Detect which cell encompasses the target text, then output its (x, y) center coordinate. 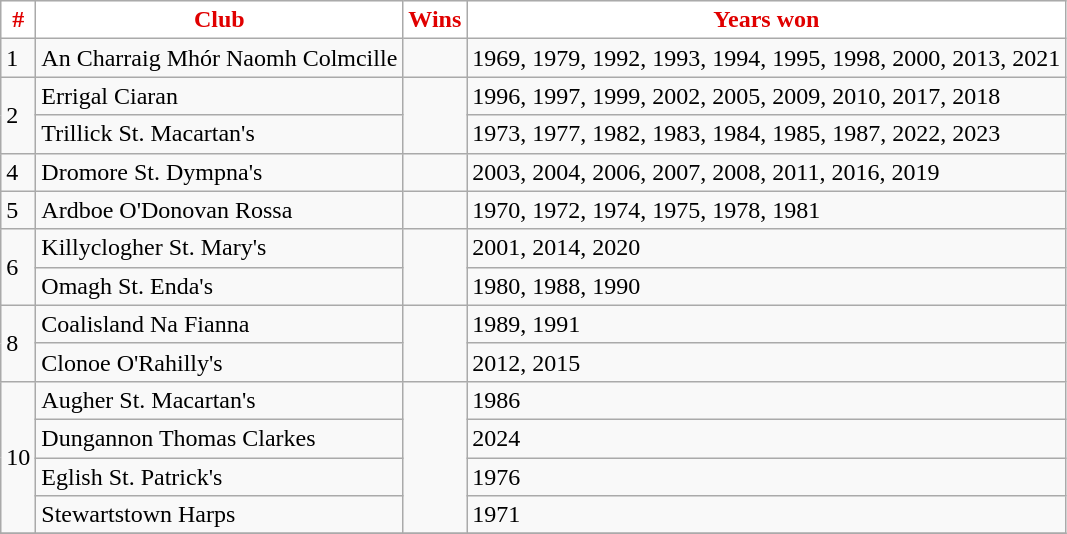
Trillick St. Macartan's (220, 134)
10 (18, 457)
Eglish St. Patrick's (220, 477)
2012, 2015 (766, 362)
Dromore St. Dympna's (220, 172)
Omagh St. Enda's (220, 286)
8 (18, 343)
Ardboe O'Donovan Rossa (220, 210)
2001, 2014, 2020 (766, 248)
Years won (766, 20)
Coalisland Na Fianna (220, 324)
1976 (766, 477)
5 (18, 210)
1971 (766, 515)
1973, 1977, 1982, 1983, 1984, 1985, 1987, 2022, 2023 (766, 134)
2003, 2004, 2006, 2007, 2008, 2011, 2016, 2019 (766, 172)
1996, 1997, 1999, 2002, 2005, 2009, 2010, 2017, 2018 (766, 96)
2024 (766, 438)
1986 (766, 400)
# (18, 20)
1 (18, 58)
1969, 1979, 1992, 1993, 1994, 1995, 1998, 2000, 2013, 2021 (766, 58)
Club (220, 20)
Killyclogher St. Mary's (220, 248)
4 (18, 172)
Errigal Ciaran (220, 96)
Dungannon Thomas Clarkes (220, 438)
Augher St. Macartan's (220, 400)
Wins (435, 20)
1980, 1988, 1990 (766, 286)
1970, 1972, 1974, 1975, 1978, 1981 (766, 210)
An Charraig Mhór Naomh Colmcille (220, 58)
2 (18, 115)
Clonoe O'Rahilly's (220, 362)
1989, 1991 (766, 324)
6 (18, 267)
Stewartstown Harps (220, 515)
